Determine the [X, Y] coordinate at the center of the cell enclosing the given text.  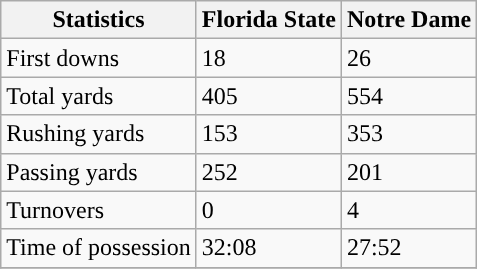
0 [268, 210]
Passing yards [99, 172]
32:08 [268, 248]
26 [408, 58]
554 [408, 96]
153 [268, 134]
Rushing yards [99, 134]
Florida State [268, 20]
18 [268, 58]
Turnovers [99, 210]
252 [268, 172]
405 [268, 96]
201 [408, 172]
4 [408, 210]
First downs [99, 58]
Total yards [99, 96]
27:52 [408, 248]
353 [408, 134]
Notre Dame [408, 20]
Time of possession [99, 248]
Statistics [99, 20]
